Determine the (X, Y) coordinate at the center of the cell enclosing the given text.  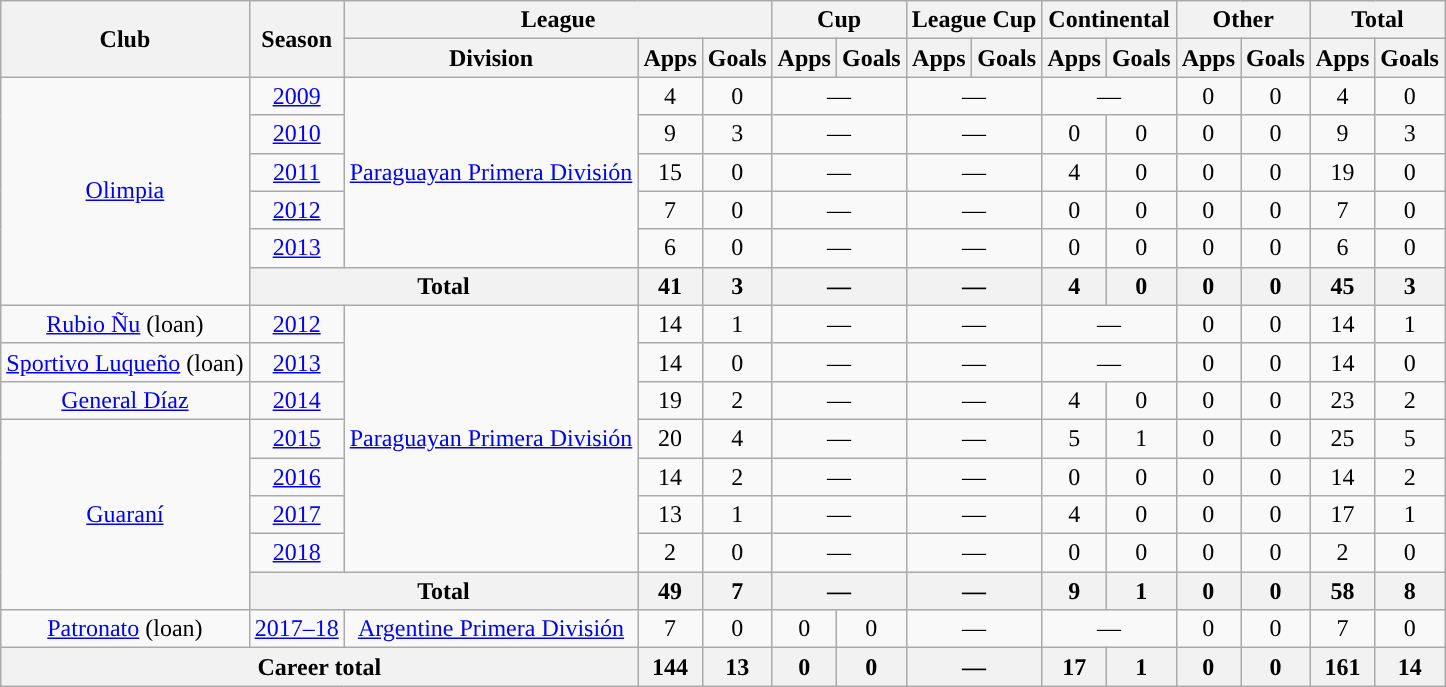
Career total (320, 667)
23 (1342, 400)
Season (296, 39)
League (558, 20)
2017 (296, 515)
25 (1342, 438)
General Díaz (125, 400)
Rubio Ñu (loan) (125, 324)
Continental (1109, 20)
2010 (296, 134)
144 (670, 667)
Division (491, 58)
49 (670, 591)
Sportivo Luqueño (loan) (125, 362)
2018 (296, 553)
2016 (296, 477)
Patronato (loan) (125, 629)
2017–18 (296, 629)
161 (1342, 667)
41 (670, 286)
2014 (296, 400)
Olimpia (125, 191)
58 (1342, 591)
2011 (296, 172)
8 (1410, 591)
15 (670, 172)
20 (670, 438)
45 (1342, 286)
2015 (296, 438)
2009 (296, 96)
Club (125, 39)
Cup (839, 20)
League Cup (974, 20)
Other (1243, 20)
Guaraní (125, 514)
Argentine Primera División (491, 629)
